For the text-containing cell, return its midpoint in [x, y] coordinate format. 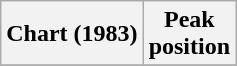
Peakposition [189, 34]
Chart (1983) [72, 34]
